Determine the [X, Y] coordinate at the center of the cell enclosing the given text.  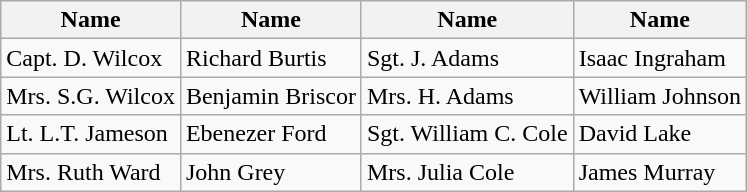
James Murray [660, 172]
Isaac Ingraham [660, 58]
Mrs. S.G. Wilcox [91, 96]
Mrs. Julia Cole [467, 172]
Richard Burtis [270, 58]
Capt. D. Wilcox [91, 58]
Benjamin Briscor [270, 96]
David Lake [660, 134]
Sgt. J. Adams [467, 58]
Mrs. H. Adams [467, 96]
William Johnson [660, 96]
Sgt. William C. Cole [467, 134]
Ebenezer Ford [270, 134]
John Grey [270, 172]
Lt. L.T. Jameson [91, 134]
Mrs. Ruth Ward [91, 172]
